Locate the cell with the specified text and output its [X, Y] center coordinate. 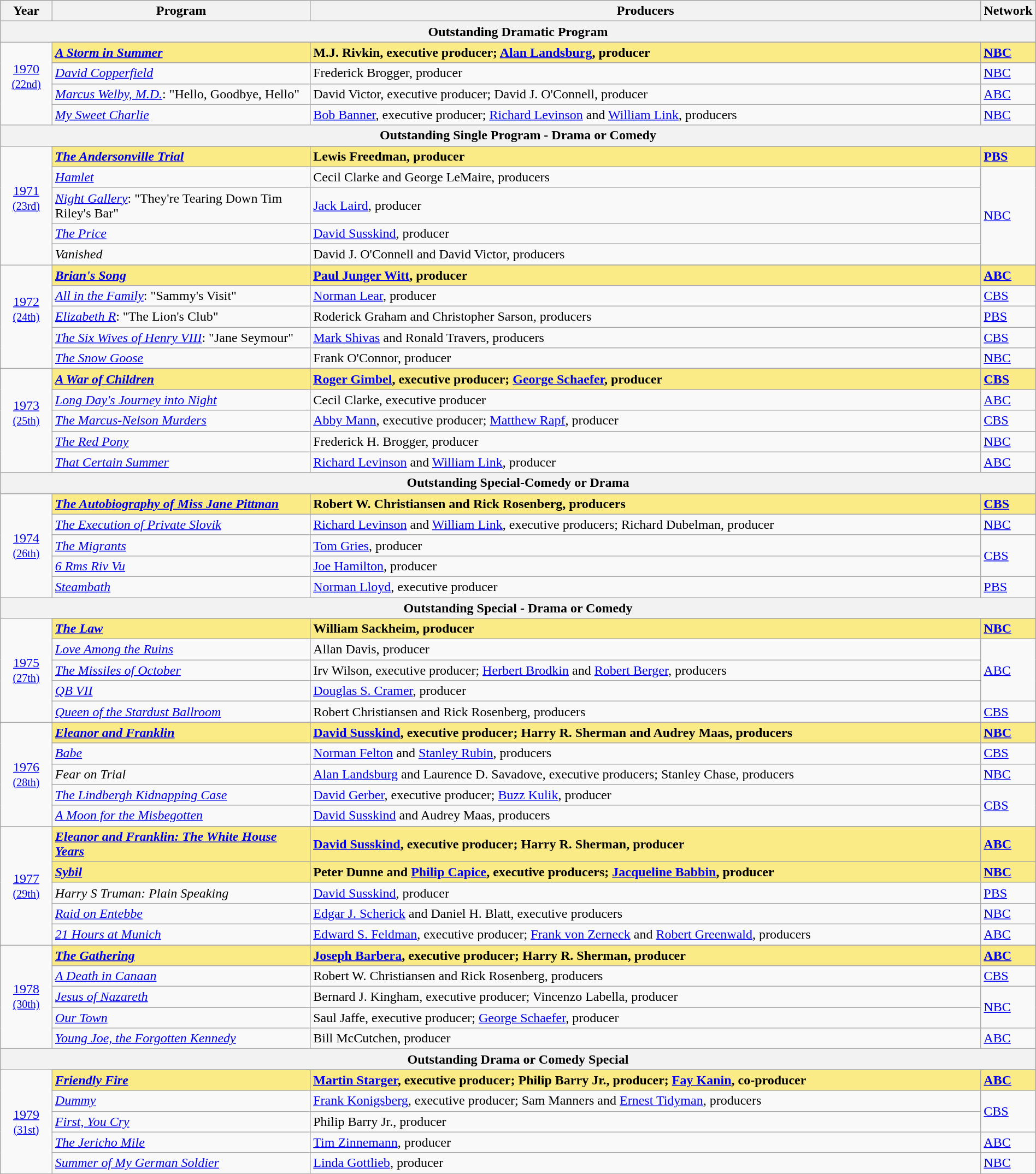
Steambath [181, 587]
Cecil Clarke and George LeMaire, producers [646, 177]
The Missiles of October [181, 670]
Hamlet [181, 177]
David Gerber, executive producer; Buzz Kulik, producer [646, 795]
Richard Levinson and William Link, executive producers; Richard Dubelman, producer [646, 524]
The Migrants [181, 545]
Frank O'Connor, producer [646, 358]
Paul Junger Witt, producer [646, 275]
Dummy [181, 1101]
Robert Christiansen and Rick Rosenberg, producers [646, 712]
Year [26, 11]
Cecil Clarke, executive producer [646, 400]
Raid on Entebbe [181, 913]
The Execution of Private Slovik [181, 524]
David Susskind, executive producer; Harry R. Sherman and Audrey Maas, producers [646, 733]
Bill McCutchen, producer [646, 1039]
Douglas S. Cramer, producer [646, 691]
Bob Banner, executive producer; Richard Levinson and William Link, producers [646, 115]
Outstanding Dramatic Program [518, 32]
Norman Felton and Stanley Rubin, producers [646, 753]
The Jericho Mile [181, 1142]
Outstanding Single Program - Drama or Comedy [518, 135]
Linda Gottlieb, producer [646, 1163]
That Certain Summer [181, 462]
Friendly Fire [181, 1080]
1971(23rd) [26, 205]
A Death in Canaan [181, 976]
David J. O'Connell and David Victor, producers [646, 254]
1972(24th) [26, 316]
Mark Shivas and Ronald Travers, producers [646, 338]
1978(30th) [26, 997]
Richard Levinson and William Link, producer [646, 462]
Marcus Welby, M.D.: "Hello, Goodbye, Hello" [181, 94]
Edgar J. Scherick and Daniel H. Blatt, executive producers [646, 913]
Norman Lloyd, executive producer [646, 587]
Harry S Truman: Plain Speaking [181, 893]
Night Gallery: "They're Tearing Down Tim Riley's Bar" [181, 205]
1970(22nd) [26, 84]
The Autobiography of Miss Jane Pittman [181, 504]
Network [1008, 11]
A Moon for the Misbegotten [181, 816]
1977(29th) [26, 885]
Joseph Barbera, executive producer; Harry R. Sherman, producer [646, 955]
1974(26th) [26, 545]
Frederick H. Brogger, producer [646, 441]
The Red Pony [181, 441]
Our Town [181, 1018]
Allan Davis, producer [646, 650]
6 Rms Riv Vu [181, 566]
21 Hours at Munich [181, 934]
Vanished [181, 254]
Tim Zinnemann, producer [646, 1142]
Jack Laird, producer [646, 205]
Young Joe, the Forgotten Kennedy [181, 1039]
The Andersonville Trial [181, 156]
M.J. Rivkin, executive producer; Alan Landsburg, producer [646, 52]
Frederick Brogger, producer [646, 73]
David Victor, executive producer; David J. O'Connell, producer [646, 94]
The Gathering [181, 955]
Martin Starger, executive producer; Philip Barry Jr., producer; Fay Kanin, co-producer [646, 1080]
The Law [181, 629]
QB VII [181, 691]
Bernard J. Kingham, executive producer; Vincenzo Labella, producer [646, 997]
Producers [646, 11]
The Snow Goose [181, 358]
Jesus of Nazareth [181, 997]
Eleanor and Franklin: The White House Years [181, 843]
All in the Family: "Sammy's Visit" [181, 296]
Babe [181, 753]
Frank Konigsberg, executive producer; Sam Manners and Ernest Tidyman, producers [646, 1101]
1975(27th) [26, 670]
Norman Lear, producer [646, 296]
David Susskind, executive producer; Harry R. Sherman, producer [646, 843]
The Marcus-Nelson Murders [181, 421]
Edward S. Feldman, executive producer; Frank von Zerneck and Robert Greenwald, producers [646, 934]
Roger Gimbel, executive producer; George Schaefer, producer [646, 379]
The Six Wives of Henry VIII: "Jane Seymour" [181, 338]
First, You Cry [181, 1122]
1973(25th) [26, 421]
1979(31st) [26, 1122]
The Lindbergh Kidnapping Case [181, 795]
My Sweet Charlie [181, 115]
Saul Jaffe, executive producer; George Schaefer, producer [646, 1018]
Love Among the Ruins [181, 650]
Roderick Graham and Christopher Sarson, producers [646, 317]
William Sackheim, producer [646, 629]
Lewis Freedman, producer [646, 156]
Peter Dunne and Philip Capice, executive producers; Jacqueline Babbin, producer [646, 872]
Philip Barry Jr., producer [646, 1122]
Outstanding Special-Comedy or Drama [518, 483]
Queen of the Stardust Ballroom [181, 712]
A War of Children [181, 379]
Elizabeth R: "The Lion's Club" [181, 317]
Outstanding Special - Drama or Comedy [518, 608]
Abby Mann, executive producer; Matthew Rapf, producer [646, 421]
Alan Landsburg and Laurence D. Savadove, executive producers; Stanley Chase, producers [646, 774]
Fear on Trial [181, 774]
David Copperfield [181, 73]
1976(28th) [26, 774]
A Storm in Summer [181, 52]
David Susskind and Audrey Maas, producers [646, 816]
Joe Hamilton, producer [646, 566]
Long Day's Journey into Night [181, 400]
Tom Gries, producer [646, 545]
Sybil [181, 872]
The Price [181, 233]
Outstanding Drama or Comedy Special [518, 1059]
Eleanor and Franklin [181, 733]
Summer of My German Soldier [181, 1163]
Program [181, 11]
Brian's Song [181, 275]
Irv Wilson, executive producer; Herbert Brodkin and Robert Berger, producers [646, 670]
